Return the [X, Y] coordinate for the center point of the cell that contains the specified text.  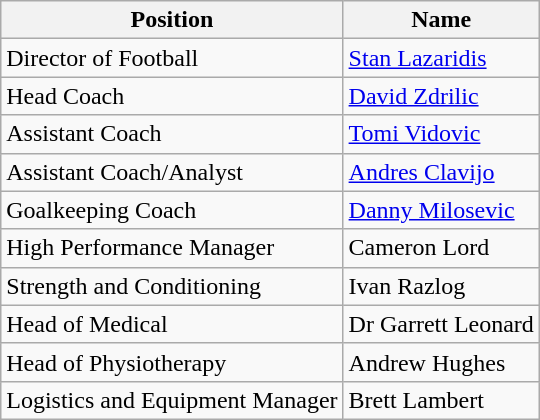
Stan Lazaridis [441, 58]
Tomi Vidovic [441, 134]
High Performance Manager [172, 248]
Danny Milosevic [441, 210]
Assistant Coach [172, 134]
Strength and Conditioning [172, 286]
Name [441, 20]
Dr Garrett Leonard [441, 324]
Andres Clavijo [441, 172]
Cameron Lord [441, 248]
Logistics and Equipment Manager [172, 400]
Assistant Coach/Analyst [172, 172]
Brett Lambert [441, 400]
Head of Physiotherapy [172, 362]
Andrew Hughes [441, 362]
Director of Football [172, 58]
David Zdrilic [441, 96]
Ivan Razlog [441, 286]
Head of Medical [172, 324]
Goalkeeping Coach [172, 210]
Head Coach [172, 96]
Position [172, 20]
